Pinpoint the cell where the given text exists, returning its (x, y) midpoint coordinate. 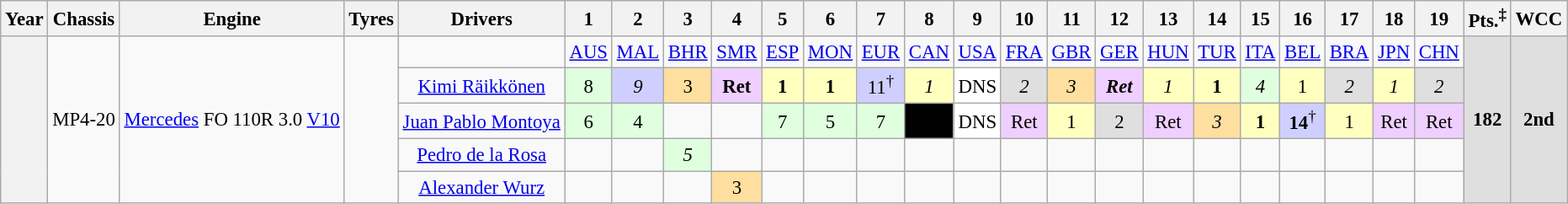
BRA (1348, 52)
18 (1394, 19)
13 (1168, 19)
17 (1348, 19)
SMR (737, 52)
14† (1303, 121)
Juan Pablo Montoya (481, 121)
12 (1119, 19)
BHR (688, 52)
CHN (1439, 52)
Engine (232, 19)
GER (1119, 52)
15 (1261, 19)
Pts.‡ (1487, 19)
Mercedes FO 110R 3.0 V10 (232, 120)
Pedro de la Rosa (481, 155)
MP4-20 (84, 120)
Kimi Räikkönen (481, 86)
ESP (783, 52)
WCC (1539, 19)
11 (1071, 19)
Chassis (84, 19)
ITA (1261, 52)
GBR (1071, 52)
BEL (1303, 52)
MAL (638, 52)
182 (1487, 120)
14 (1217, 19)
10 (1023, 19)
JPN (1394, 52)
HUN (1168, 52)
Alexander Wurz (481, 187)
USA (977, 52)
CAN (929, 52)
Year (24, 19)
EUR (880, 52)
TUR (1217, 52)
AUS (588, 52)
Tyres (371, 19)
16 (1303, 19)
2nd (1539, 120)
19 (1439, 19)
MON (831, 52)
FRA (1023, 52)
Drivers (481, 19)
11† (880, 86)
DSQ (929, 121)
